Detect which cell encompasses the target text, then output its (X, Y) center coordinate. 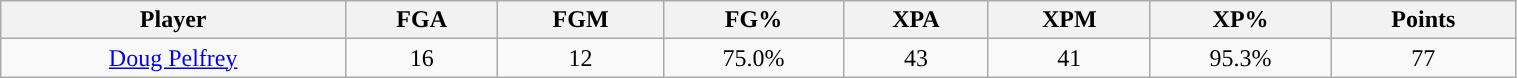
75.0% (753, 58)
XPM (1069, 20)
XP% (1240, 20)
95.3% (1240, 58)
Points (1424, 20)
Player (174, 20)
43 (916, 58)
16 (422, 58)
FGA (422, 20)
41 (1069, 58)
XPA (916, 20)
77 (1424, 58)
Doug Pelfrey (174, 58)
FGM (580, 20)
FG% (753, 20)
12 (580, 58)
